Return the [X, Y] coordinate for the center point of the cell that contains the specified text.  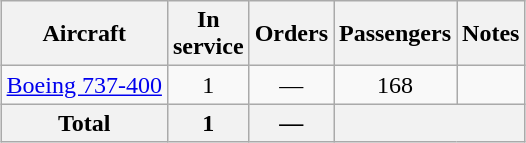
Aircraft [84, 34]
Total [84, 123]
Boeing 737-400 [84, 85]
Orders [291, 34]
Notes [491, 34]
Inservice [208, 34]
168 [396, 85]
Passengers [396, 34]
